From the cell containing the given text, extract its center point as [X, Y] coordinate. 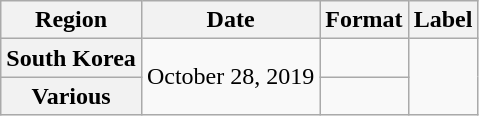
Date [230, 20]
Format [364, 20]
South Korea [72, 58]
Label [443, 20]
Region [72, 20]
October 28, 2019 [230, 77]
Various [72, 96]
